Locate the cell with the specified text and output its (x, y) center coordinate. 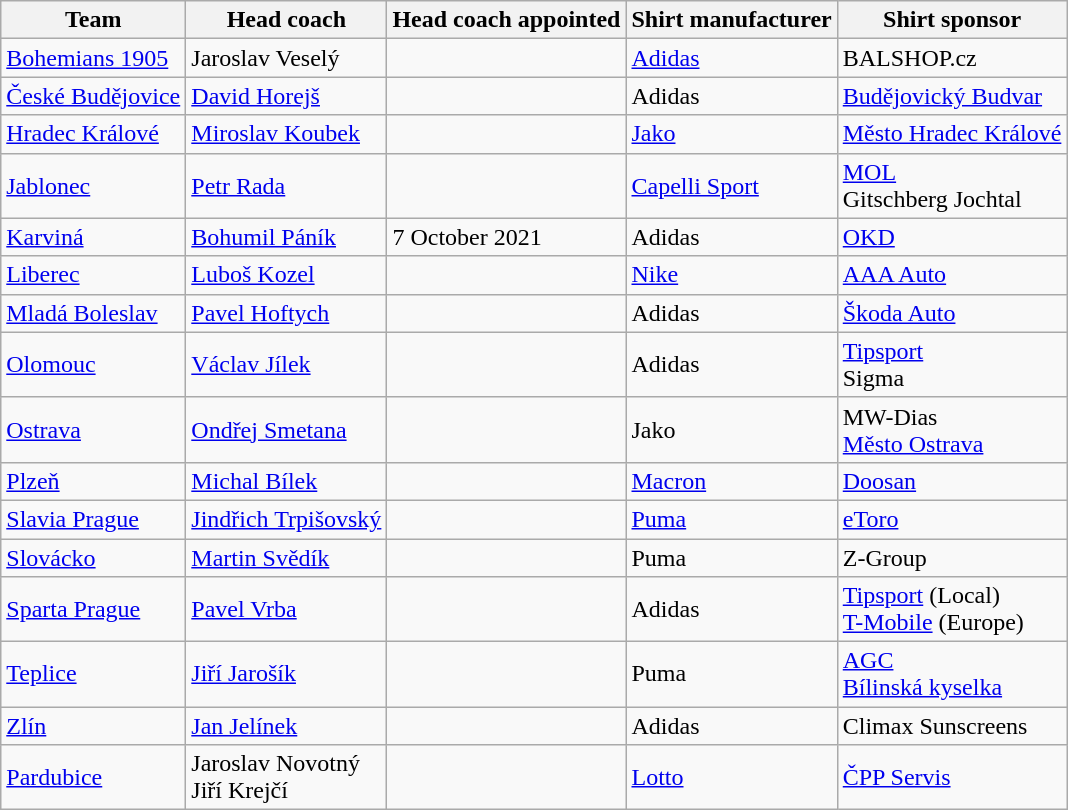
Capelli Sport (732, 186)
Liberec (94, 275)
České Budějovice (94, 96)
Karviná (94, 237)
OKD (952, 237)
MW-DiasMěsto Ostrava (952, 430)
Město Hradec Králové (952, 134)
AGCBílinská kyselka (952, 674)
Olomouc (94, 364)
Bohumil Páník (286, 237)
Sparta Prague (94, 610)
Jaroslav Veselý (286, 58)
Bohemians 1905 (94, 58)
Slavia Prague (94, 519)
Jiří Jarošík (286, 674)
TipsportSigma (952, 364)
Head coach (286, 20)
Team (94, 20)
MOLGitschberg Jochtal (952, 186)
Z-Group (952, 557)
Luboš Kozel (286, 275)
Lotto (732, 778)
Petr Rada (286, 186)
Václav Jílek (286, 364)
Škoda Auto (952, 313)
Slovácko (94, 557)
Jaroslav Novotný Jiří Krejčí (286, 778)
Doosan (952, 481)
BALSHOP.cz (952, 58)
Pavel Vrba (286, 610)
Ondřej Smetana (286, 430)
Climax Sunscreens (952, 726)
Macron (732, 481)
Shirt manufacturer (732, 20)
Mladá Boleslav (94, 313)
Martin Svědík (286, 557)
AAA Auto (952, 275)
Michal Bílek (286, 481)
Ostrava (94, 430)
Shirt sponsor (952, 20)
Budějovický Budvar (952, 96)
Jablonec (94, 186)
eToro (952, 519)
Jan Jelínek (286, 726)
Nike (732, 275)
Head coach appointed (506, 20)
Pardubice (94, 778)
Plzeň (94, 481)
Pavel Hoftych (286, 313)
ČPP Servis (952, 778)
Hradec Králové (94, 134)
David Horejš (286, 96)
Miroslav Koubek (286, 134)
Teplice (94, 674)
Zlín (94, 726)
Tipsport (Local)T-Mobile (Europe) (952, 610)
7 October 2021 (506, 237)
Jindřich Trpišovský (286, 519)
